Identify which cell holds the provided text, then report its [X, Y] central coordinate. 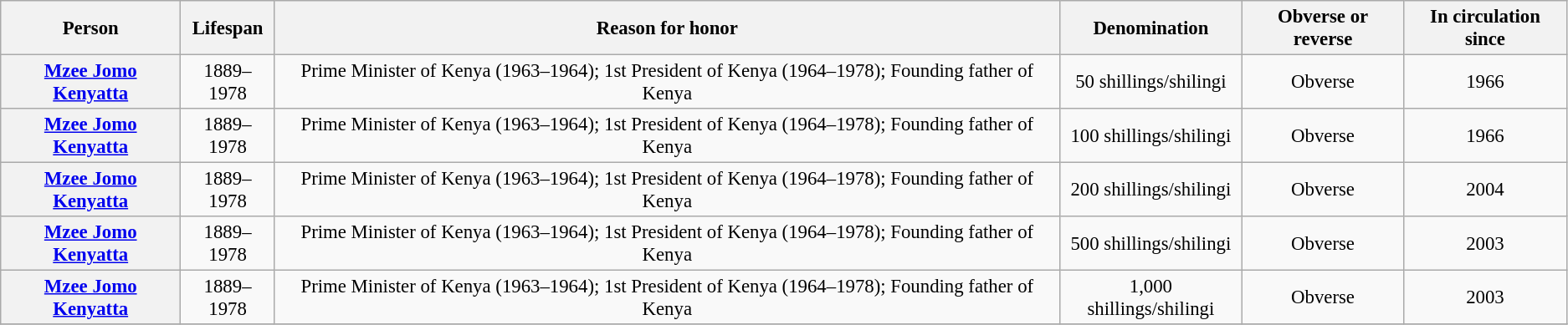
Lifespan [228, 28]
In circulation since [1484, 28]
Obverse or reverse [1324, 28]
Reason for honor [667, 28]
Denomination [1151, 28]
200 shillings/shilingi [1151, 190]
100 shillings/shilingi [1151, 135]
2004 [1484, 190]
Person [90, 28]
1,000 shillings/shilingi [1151, 297]
50 shillings/shilingi [1151, 82]
500 shillings/shilingi [1151, 244]
